Find where the given text appears and provide that cell's center as (X, Y) coordinate. 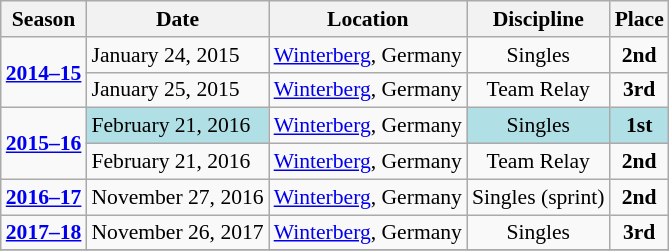
Singles (sprint) (538, 197)
2017–18 (44, 233)
2016–17 (44, 197)
Date (177, 19)
January 25, 2015 (177, 90)
2014–15 (44, 72)
1st (640, 126)
Season (44, 19)
January 24, 2015 (177, 55)
November 26, 2017 (177, 233)
Place (640, 19)
November 27, 2016 (177, 197)
Discipline (538, 19)
Location (368, 19)
2015–16 (44, 144)
